Pinpoint the cell where the given text exists, returning its (x, y) midpoint coordinate. 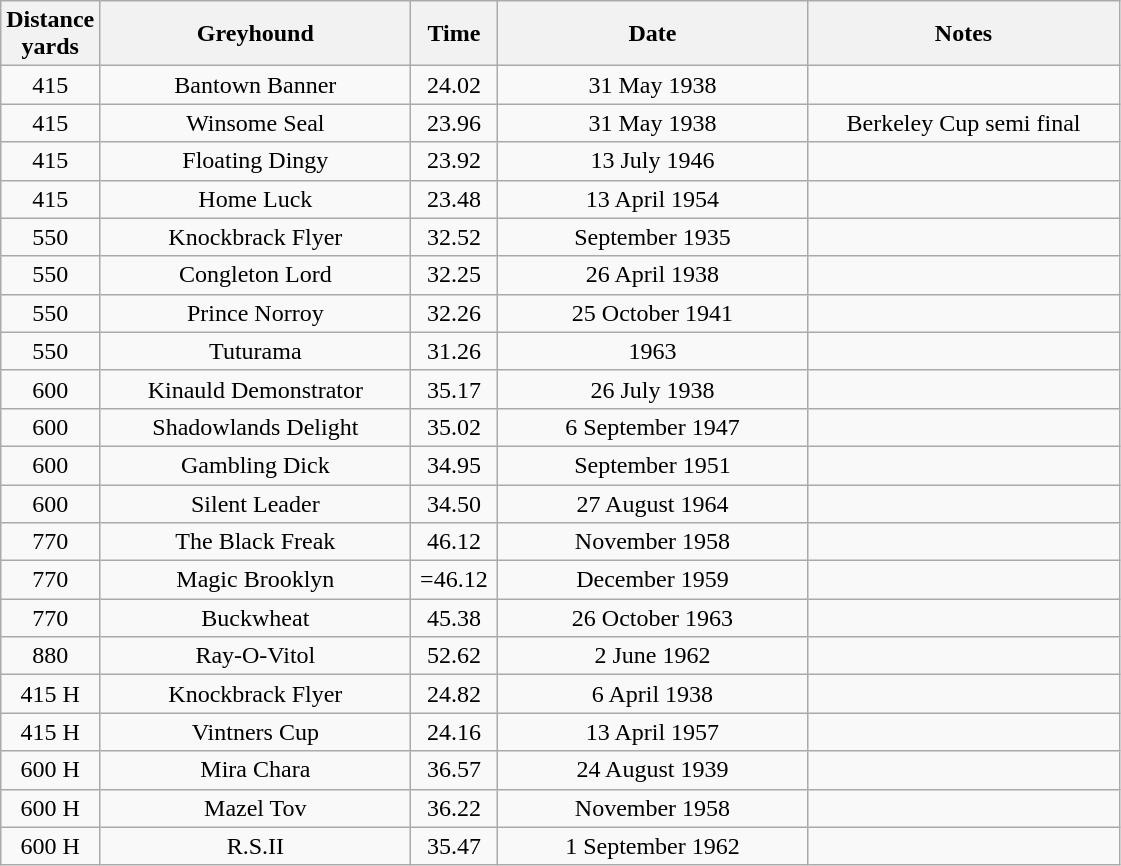
31.26 (454, 351)
34.95 (454, 465)
Kinauld Demonstrator (256, 389)
Time (454, 34)
September 1935 (652, 237)
Greyhound (256, 34)
Berkeley Cup semi final (964, 123)
R.S.II (256, 846)
13 April 1954 (652, 199)
Mazel Tov (256, 808)
34.50 (454, 503)
880 (50, 656)
23.92 (454, 161)
35.02 (454, 427)
27 August 1964 (652, 503)
Bantown Banner (256, 85)
25 October 1941 (652, 313)
32.25 (454, 275)
Home Luck (256, 199)
Silent Leader (256, 503)
46.12 (454, 542)
Floating Dingy (256, 161)
24 August 1939 (652, 770)
32.52 (454, 237)
26 July 1938 (652, 389)
Mira Chara (256, 770)
Ray-O-Vitol (256, 656)
Magic Brooklyn (256, 580)
26 October 1963 (652, 618)
Gambling Dick (256, 465)
23.48 (454, 199)
Prince Norroy (256, 313)
52.62 (454, 656)
45.38 (454, 618)
23.96 (454, 123)
December 1959 (652, 580)
Congleton Lord (256, 275)
The Black Freak (256, 542)
Winsome Seal (256, 123)
35.47 (454, 846)
Shadowlands Delight (256, 427)
24.82 (454, 694)
26 April 1938 (652, 275)
13 July 1946 (652, 161)
6 September 1947 (652, 427)
Notes (964, 34)
24.02 (454, 85)
Vintners Cup (256, 732)
Distance yards (50, 34)
Buckwheat (256, 618)
13 April 1957 (652, 732)
September 1951 (652, 465)
1 September 1962 (652, 846)
6 April 1938 (652, 694)
24.16 (454, 732)
1963 (652, 351)
Date (652, 34)
2 June 1962 (652, 656)
35.17 (454, 389)
=46.12 (454, 580)
36.22 (454, 808)
36.57 (454, 770)
Tuturama (256, 351)
32.26 (454, 313)
